Pinpoint the cell where the given text exists, returning its [X, Y] midpoint coordinate. 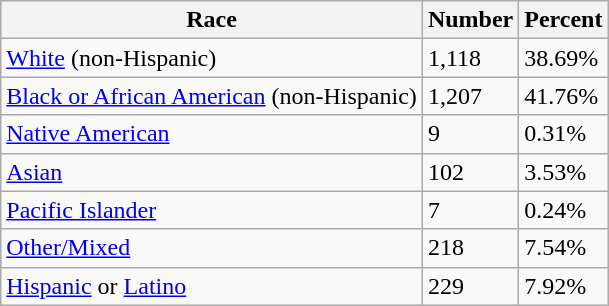
41.76% [564, 96]
Native American [212, 134]
Other/Mixed [212, 248]
7.54% [564, 248]
3.53% [564, 172]
38.69% [564, 58]
Black or African American (non-Hispanic) [212, 96]
9 [470, 134]
7.92% [564, 286]
0.24% [564, 210]
102 [470, 172]
Percent [564, 20]
Hispanic or Latino [212, 286]
7 [470, 210]
229 [470, 286]
0.31% [564, 134]
Number [470, 20]
1,118 [470, 58]
Asian [212, 172]
Race [212, 20]
White (non-Hispanic) [212, 58]
218 [470, 248]
Pacific Islander [212, 210]
1,207 [470, 96]
